Scan for the cell matching the given text and deliver its (x, y) coordinate at center. 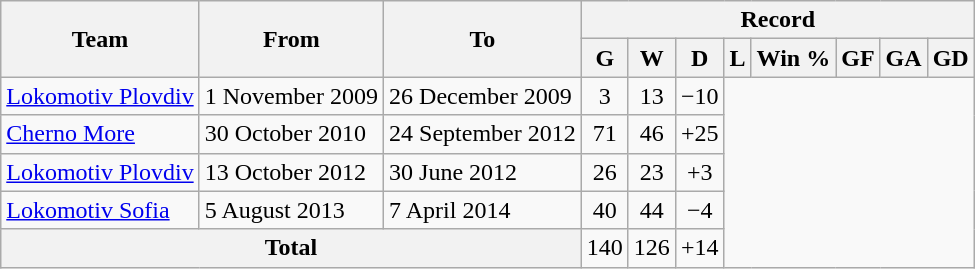
W (652, 58)
GA (904, 58)
46 (652, 134)
D (700, 58)
5 August 2013 (291, 210)
26 (604, 172)
+14 (700, 248)
+3 (700, 172)
From (291, 39)
Lokomotiv Sofia (100, 210)
GF (858, 58)
G (604, 58)
126 (652, 248)
1 November 2009 (291, 96)
13 (652, 96)
40 (604, 210)
26 December 2009 (483, 96)
13 October 2012 (291, 172)
3 (604, 96)
Team (100, 39)
30 June 2012 (483, 172)
24 September 2012 (483, 134)
Win % (794, 58)
71 (604, 134)
GD (950, 58)
140 (604, 248)
Cherno More (100, 134)
To (483, 39)
Total (291, 248)
30 October 2010 (291, 134)
44 (652, 210)
−10 (700, 96)
Record (778, 20)
−4 (700, 210)
L (738, 58)
23 (652, 172)
7 April 2014 (483, 210)
+25 (700, 134)
